Pinpoint the cell where the given text exists, returning its (X, Y) midpoint coordinate. 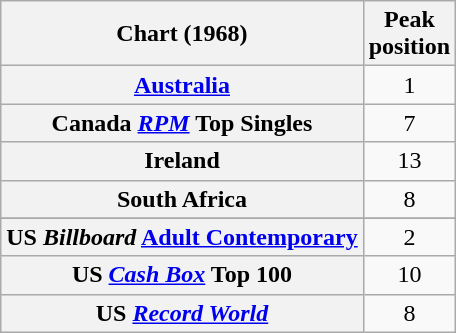
South Africa (182, 199)
1 (409, 85)
US Billboard Adult Contemporary (182, 237)
US Record World (182, 313)
10 (409, 275)
US Cash Box Top 100 (182, 275)
Australia (182, 85)
Peakposition (409, 34)
2 (409, 237)
7 (409, 123)
Canada RPM Top Singles (182, 123)
Ireland (182, 161)
Chart (1968) (182, 34)
13 (409, 161)
